Capture the cell that displays the provided text and extract its (X, Y) central coordinate. 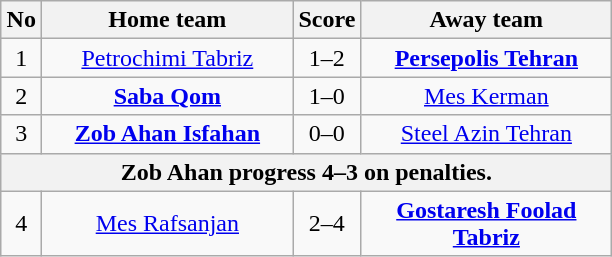
1–0 (327, 96)
Persepolis Tehran (486, 58)
Home team (168, 20)
Petrochimi Tabriz (168, 58)
Mes Kerman (486, 96)
2 (22, 96)
Zob Ahan Isfahan (168, 134)
0–0 (327, 134)
Steel Azin Tehran (486, 134)
4 (22, 224)
3 (22, 134)
Mes Rafsanjan (168, 224)
2–4 (327, 224)
Gostaresh Foolad Tabriz (486, 224)
Score (327, 20)
1–2 (327, 58)
No (22, 20)
Zob Ahan progress 4–3 on penalties. (306, 172)
Away team (486, 20)
Saba Qom (168, 96)
1 (22, 58)
